From the cell containing the given text, extract its center point as (X, Y) coordinate. 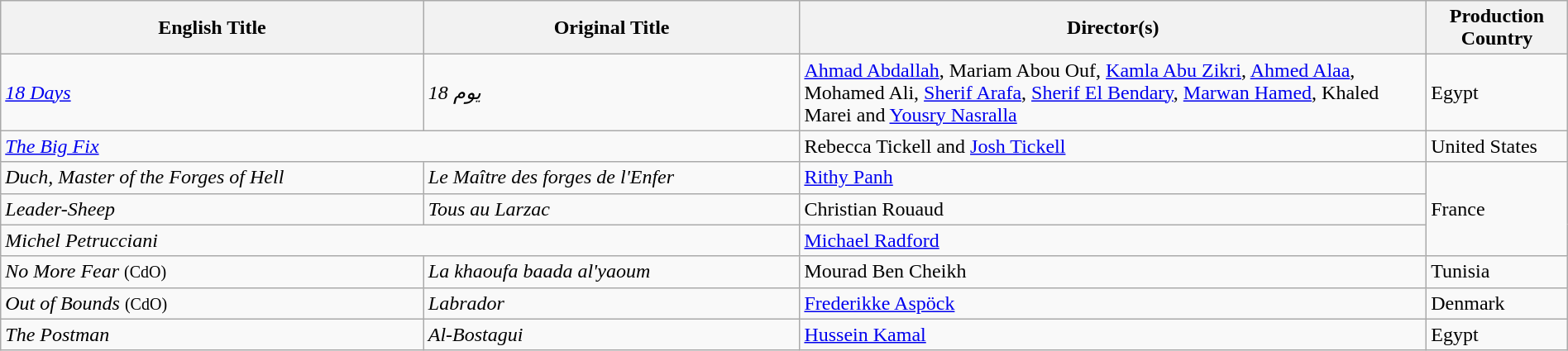
Frederikke Aspöck (1113, 303)
Duch, Master of the Forges of Hell (213, 178)
No More Fear (CdO) (213, 272)
Mourad Ben Cheikh (1113, 272)
Rithy Panh (1113, 178)
English Title (213, 28)
Tunisia (1497, 272)
La khaoufa baada al'yaoum (612, 272)
The Big Fix (400, 146)
Christian Rouaud (1113, 209)
Tous au Larzac (612, 209)
United States (1497, 146)
France (1497, 209)
Leader-Sheep (213, 209)
Rebecca Tickell and Josh Tickell (1113, 146)
Al-Bostagui (612, 334)
Labrador (612, 303)
Denmark (1497, 303)
Le Maître des forges de l'Enfer (612, 178)
The Postman (213, 334)
Michael Radford (1113, 240)
18 يوم (612, 92)
Director(s) (1113, 28)
Out of Bounds (CdO) (213, 303)
Michel Petrucciani (400, 240)
Production Country (1497, 28)
Original Title (612, 28)
18 Days (213, 92)
Hussein Kamal (1113, 334)
